Detect which cell encompasses the target text, then output its [x, y] center coordinate. 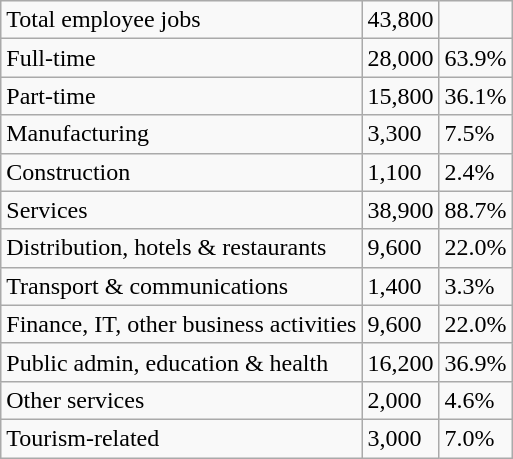
38,900 [400, 210]
3.3% [476, 286]
16,200 [400, 362]
Transport & communications [182, 286]
Services [182, 210]
Distribution, hotels & restaurants [182, 248]
43,800 [400, 20]
36.1% [476, 96]
Total employee jobs [182, 20]
Part-time [182, 96]
Manufacturing [182, 134]
4.6% [476, 400]
1,400 [400, 286]
15,800 [400, 96]
7.5% [476, 134]
7.0% [476, 438]
3,300 [400, 134]
28,000 [400, 58]
63.9% [476, 58]
Finance, IT, other business activities [182, 324]
Other services [182, 400]
Construction [182, 172]
3,000 [400, 438]
2.4% [476, 172]
36.9% [476, 362]
1,100 [400, 172]
88.7% [476, 210]
2,000 [400, 400]
Tourism-related [182, 438]
Full-time [182, 58]
Public admin, education & health [182, 362]
